Output the [X, Y] coordinate of the center of the cell containing the given text.  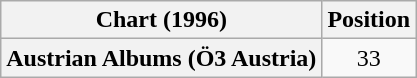
Chart (1996) [162, 20]
Austrian Albums (Ö3 Austria) [162, 58]
Position [369, 20]
33 [369, 58]
